Identify which cell holds the provided text, then report its [x, y] central coordinate. 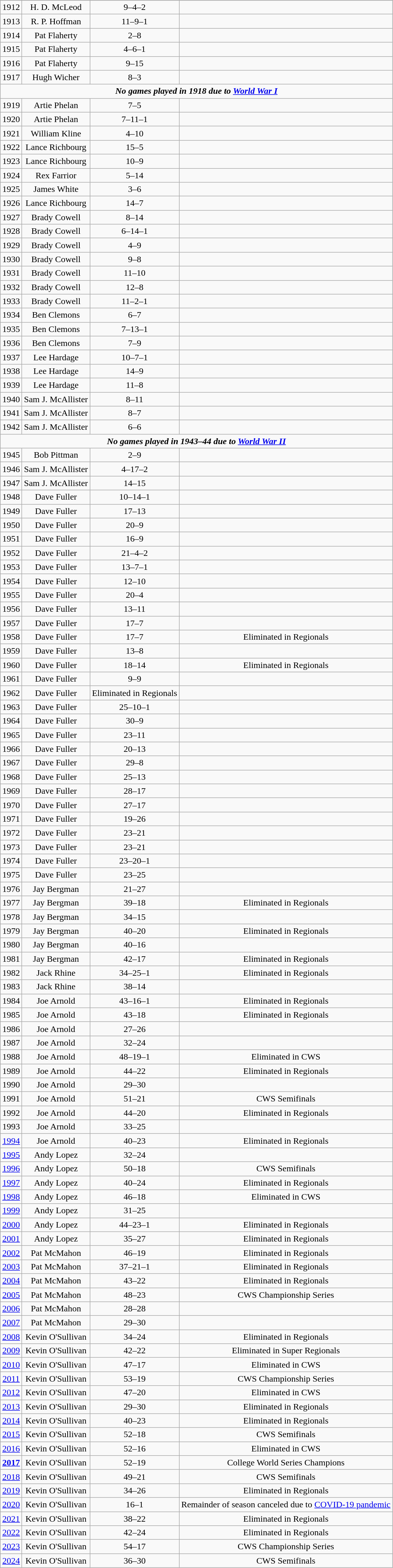
1925 [11, 189]
31–25 [134, 1211]
34–25–1 [134, 973]
1999 [11, 1211]
1954 [11, 581]
2004 [11, 1281]
2023 [11, 1547]
1991 [11, 1099]
1985 [11, 1015]
20–13 [134, 749]
44–20 [134, 1113]
2016 [11, 1449]
34–24 [134, 1337]
2011 [11, 1379]
2013 [11, 1407]
25–13 [134, 777]
46–18 [134, 1197]
48–19–1 [134, 1057]
40–24 [134, 1183]
52–19 [134, 1462]
54–17 [134, 1547]
11–10 [134, 273]
Remainder of season canceled due to COVID-19 pandemic [286, 1504]
40–16 [134, 945]
21–4–2 [134, 553]
28–17 [134, 791]
14–15 [134, 483]
1998 [11, 1197]
12–10 [134, 581]
1936 [11, 343]
2002 [11, 1253]
1971 [11, 819]
1930 [11, 259]
1929 [11, 245]
35–27 [134, 1239]
1938 [11, 371]
1976 [11, 889]
19–26 [134, 819]
15–5 [134, 147]
16–1 [134, 1504]
2017 [11, 1462]
1981 [11, 959]
17–13 [134, 511]
9–9 [134, 679]
33–25 [134, 1127]
1914 [11, 35]
1958 [11, 637]
1963 [11, 707]
2007 [11, 1323]
2000 [11, 1225]
1973 [11, 847]
1940 [11, 399]
1967 [11, 763]
1960 [11, 665]
1933 [11, 301]
23–25 [134, 875]
1937 [11, 357]
29–8 [134, 763]
1928 [11, 231]
Eliminated in Super Regionals [286, 1351]
6–6 [134, 427]
1969 [11, 791]
10–7–1 [134, 357]
1982 [11, 973]
1941 [11, 413]
1994 [11, 1141]
9–4–2 [134, 7]
1989 [11, 1071]
No games played in 1943–44 due to World War II [196, 441]
3–6 [134, 189]
1977 [11, 903]
1935 [11, 329]
1972 [11, 833]
18–14 [134, 665]
1939 [11, 385]
27–17 [134, 805]
2003 [11, 1267]
7–11–1 [134, 119]
34–15 [134, 917]
William Kline [56, 133]
42–17 [134, 959]
College World Series Champions [286, 1462]
1913 [11, 21]
1919 [11, 105]
21–27 [134, 889]
14–9 [134, 371]
1921 [11, 133]
1995 [11, 1155]
2015 [11, 1435]
1955 [11, 595]
42–22 [134, 1351]
47–17 [134, 1365]
1952 [11, 553]
14–7 [134, 203]
James White [56, 189]
1959 [11, 651]
1947 [11, 483]
20–9 [134, 525]
No games played in 1918 due to World War I [196, 91]
1916 [11, 63]
9–15 [134, 63]
10–14–1 [134, 497]
1993 [11, 1127]
1997 [11, 1183]
1917 [11, 77]
27–26 [134, 1029]
1946 [11, 469]
47–20 [134, 1393]
40–20 [134, 931]
2009 [11, 1351]
44–23–1 [134, 1225]
6–14–1 [134, 231]
8–3 [134, 77]
1964 [11, 721]
42–24 [134, 1533]
43–18 [134, 1015]
2024 [11, 1561]
1926 [11, 203]
38–14 [134, 987]
1942 [11, 427]
46–19 [134, 1253]
43–16–1 [134, 1001]
52–18 [134, 1435]
2006 [11, 1309]
1965 [11, 735]
28–28 [134, 1309]
9–8 [134, 259]
1923 [11, 161]
23–11 [134, 735]
2–9 [134, 455]
7–5 [134, 105]
1934 [11, 315]
2005 [11, 1294]
2021 [11, 1519]
1974 [11, 861]
1948 [11, 497]
4–6–1 [134, 49]
1932 [11, 287]
2018 [11, 1476]
1945 [11, 455]
1987 [11, 1043]
12–8 [134, 287]
2012 [11, 1393]
2001 [11, 1239]
4–10 [134, 133]
52–16 [134, 1449]
Hugh Wicher [56, 77]
1975 [11, 875]
10–9 [134, 161]
1984 [11, 1001]
16–9 [134, 539]
7–13–1 [134, 329]
1920 [11, 119]
1912 [11, 7]
1980 [11, 945]
51–21 [134, 1099]
1962 [11, 693]
2008 [11, 1337]
5–14 [134, 175]
1950 [11, 525]
1957 [11, 623]
H. D. McLeod [56, 7]
1992 [11, 1113]
1970 [11, 805]
25–10–1 [134, 707]
8–14 [134, 217]
1931 [11, 273]
2010 [11, 1365]
1949 [11, 511]
36–30 [134, 1561]
4–17–2 [134, 469]
7–9 [134, 343]
11–2–1 [134, 301]
34–26 [134, 1490]
11–8 [134, 385]
1951 [11, 539]
53–19 [134, 1379]
8–11 [134, 399]
13–11 [134, 609]
43–22 [134, 1281]
20–4 [134, 595]
38–22 [134, 1519]
1990 [11, 1085]
R. P. Hoffman [56, 21]
1986 [11, 1029]
1922 [11, 147]
1979 [11, 931]
1927 [11, 217]
11–9–1 [134, 21]
2019 [11, 1490]
44–22 [134, 1071]
1983 [11, 987]
1961 [11, 679]
13–7–1 [134, 567]
2014 [11, 1421]
6–7 [134, 315]
1953 [11, 567]
1924 [11, 175]
Rex Farrior [56, 175]
48–23 [134, 1294]
1966 [11, 749]
1956 [11, 609]
37–21–1 [134, 1267]
1915 [11, 49]
2–8 [134, 35]
2022 [11, 1533]
1968 [11, 777]
49–21 [134, 1476]
39–18 [134, 903]
Bob Pittman [56, 455]
13–8 [134, 651]
23–20–1 [134, 861]
2020 [11, 1504]
1988 [11, 1057]
4–9 [134, 245]
1978 [11, 917]
50–18 [134, 1169]
8–7 [134, 413]
30–9 [134, 721]
1996 [11, 1169]
